Provide the (X, Y) coordinate of the cell's center where the given text is located.  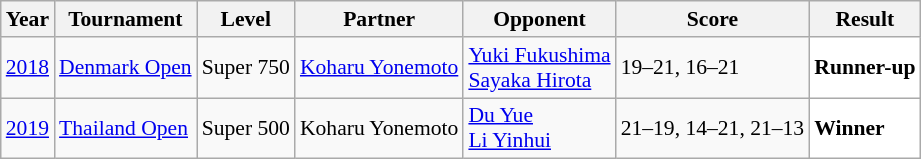
2018 (28, 68)
Super 750 (246, 68)
Score (713, 19)
Result (864, 19)
Partner (379, 19)
Opponent (539, 19)
2019 (28, 128)
Year (28, 19)
Runner-up (864, 68)
19–21, 16–21 (713, 68)
21–19, 14–21, 21–13 (713, 128)
Yuki Fukushima Sayaka Hirota (539, 68)
Level (246, 19)
Denmark Open (126, 68)
Thailand Open (126, 128)
Super 500 (246, 128)
Tournament (126, 19)
Winner (864, 128)
Du Yue Li Yinhui (539, 128)
